Find where the given text appears and provide that cell's center as (X, Y) coordinate. 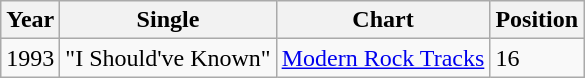
Position (537, 20)
Single (168, 20)
Chart (383, 20)
Year (30, 20)
1993 (30, 58)
"I Should've Known" (168, 58)
Modern Rock Tracks (383, 58)
16 (537, 58)
